Identify which cell holds the provided text, then report its (x, y) central coordinate. 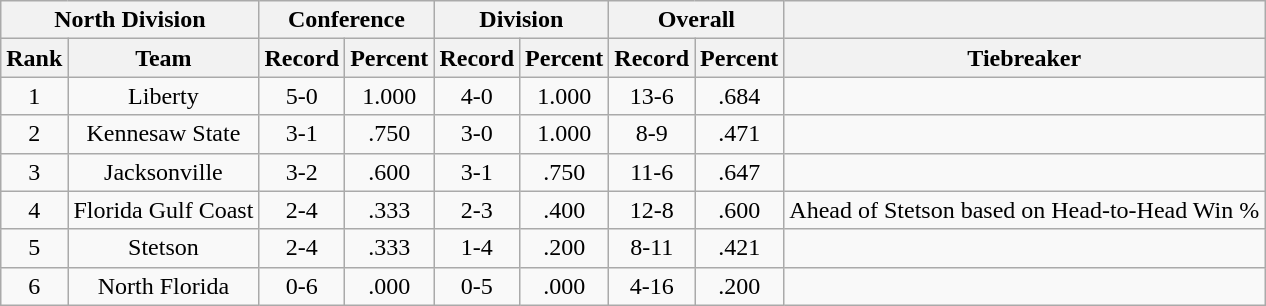
4-16 (652, 286)
13-6 (652, 96)
Jacksonville (164, 172)
Conference (346, 20)
1-4 (477, 248)
Team (164, 58)
North Division (130, 20)
.684 (740, 96)
4 (34, 210)
2-3 (477, 210)
6 (34, 286)
3 (34, 172)
Kennesaw State (164, 134)
.471 (740, 134)
Rank (34, 58)
8-11 (652, 248)
Overall (696, 20)
0-5 (477, 286)
4-0 (477, 96)
Ahead of Stetson based on Head-to-Head Win % (1024, 210)
Tiebreaker (1024, 58)
1 (34, 96)
12-8 (652, 210)
Division (522, 20)
Liberty (164, 96)
11-6 (652, 172)
5 (34, 248)
.400 (564, 210)
5-0 (302, 96)
8-9 (652, 134)
.647 (740, 172)
.421 (740, 248)
Stetson (164, 248)
0-6 (302, 286)
3-0 (477, 134)
2 (34, 134)
North Florida (164, 286)
Florida Gulf Coast (164, 210)
3-2 (302, 172)
